Return (x, y) of the center of cell containing provided text 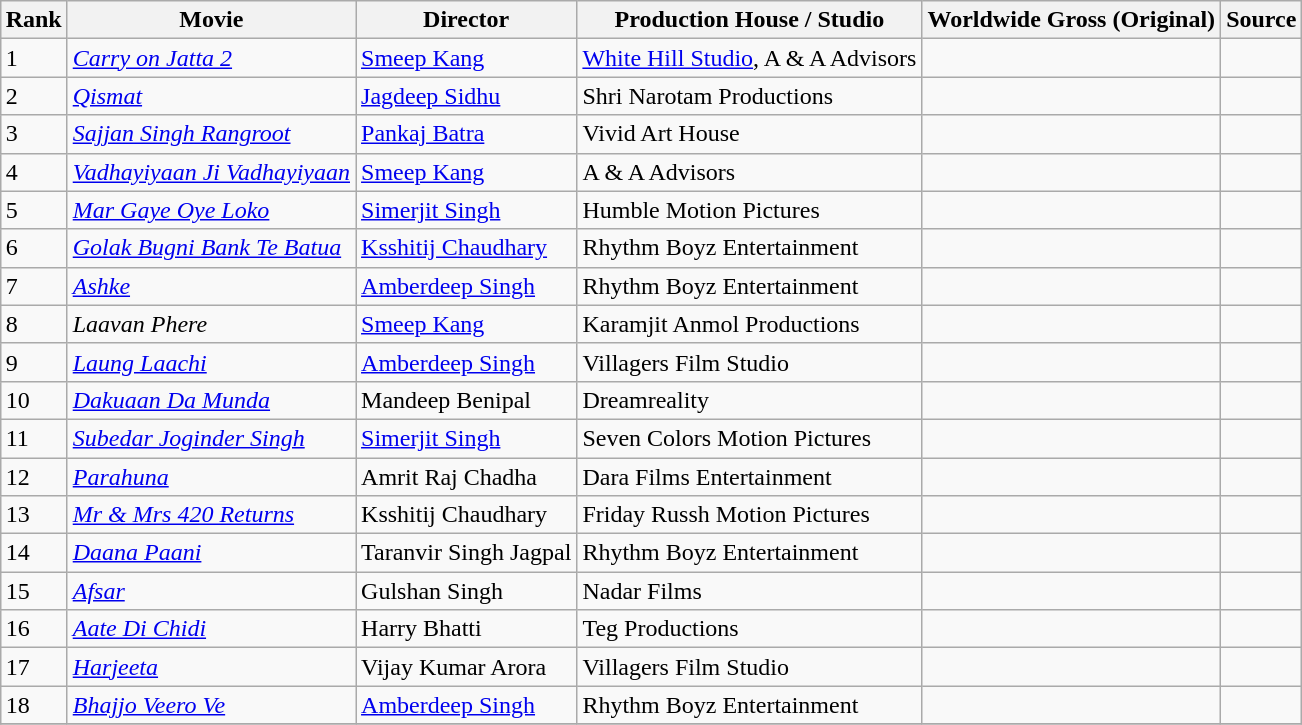
Golak Bugni Bank Te Batua (211, 248)
8 (34, 324)
7 (34, 286)
Humble Motion Pictures (750, 210)
Nadar Films (750, 591)
Carry on Jatta 2 (211, 58)
Bhajjo Veero Ve (211, 705)
Seven Colors Motion Pictures (750, 438)
Sajjan Singh Rangroot (211, 134)
12 (34, 477)
Vivid Art House (750, 134)
5 (34, 210)
Daana Paani (211, 553)
9 (34, 362)
Teg Productions (750, 629)
14 (34, 553)
10 (34, 400)
13 (34, 515)
Mandeep Benipal (466, 400)
Pankaj Batra (466, 134)
Production House / Studio (750, 20)
Mar Gaye Oye Loko (211, 210)
Parahuna (211, 477)
Harry Bhatti (466, 629)
Aate Di Chidi (211, 629)
16 (34, 629)
4 (34, 172)
Rank (34, 20)
Director (466, 20)
Dakuaan Da Munda (211, 400)
Gulshan Singh (466, 591)
Movie (211, 20)
15 (34, 591)
Shri Narotam Productions (750, 96)
17 (34, 667)
Source (1262, 20)
A & A Advisors (750, 172)
Dreamreality (750, 400)
Qismat (211, 96)
3 (34, 134)
Vijay Kumar Arora (466, 667)
Harjeeta (211, 667)
Friday Russh Motion Pictures (750, 515)
18 (34, 705)
White Hill Studio, A & A Advisors (750, 58)
11 (34, 438)
Dara Films Entertainment (750, 477)
Vadhayiyaan Ji Vadhayiyaan (211, 172)
Amrit Raj Chadha (466, 477)
Laavan Phere (211, 324)
2 (34, 96)
Jagdeep Sidhu (466, 96)
6 (34, 248)
Ashke (211, 286)
Taranvir Singh Jagpal (466, 553)
Laung Laachi (211, 362)
Afsar (211, 591)
1 (34, 58)
Subedar Joginder Singh (211, 438)
Karamjit Anmol Productions (750, 324)
Mr & Mrs 420 Returns (211, 515)
Worldwide Gross (Original) (1072, 20)
